Return the [x, y] coordinate for the center point of the cell that contains the specified text.  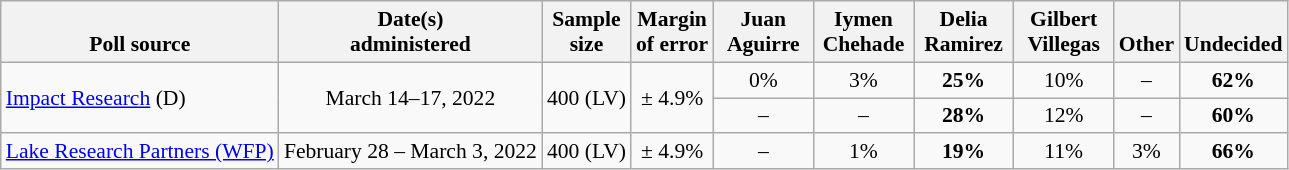
JuanAguirre [763, 32]
Impact Research (D) [140, 98]
Lake Research Partners (WFP) [140, 152]
Marginof error [672, 32]
66% [1233, 152]
10% [1064, 80]
11% [1064, 152]
62% [1233, 80]
GilbertVillegas [1064, 32]
Other [1146, 32]
DeliaRamirez [964, 32]
19% [964, 152]
60% [1233, 116]
12% [1064, 116]
Poll source [140, 32]
28% [964, 116]
0% [763, 80]
Date(s)administered [410, 32]
March 14–17, 2022 [410, 98]
25% [964, 80]
Samplesize [586, 32]
IymenChehade [863, 32]
1% [863, 152]
Undecided [1233, 32]
February 28 – March 3, 2022 [410, 152]
